Scan for the cell matching the given text and deliver its (x, y) coordinate at center. 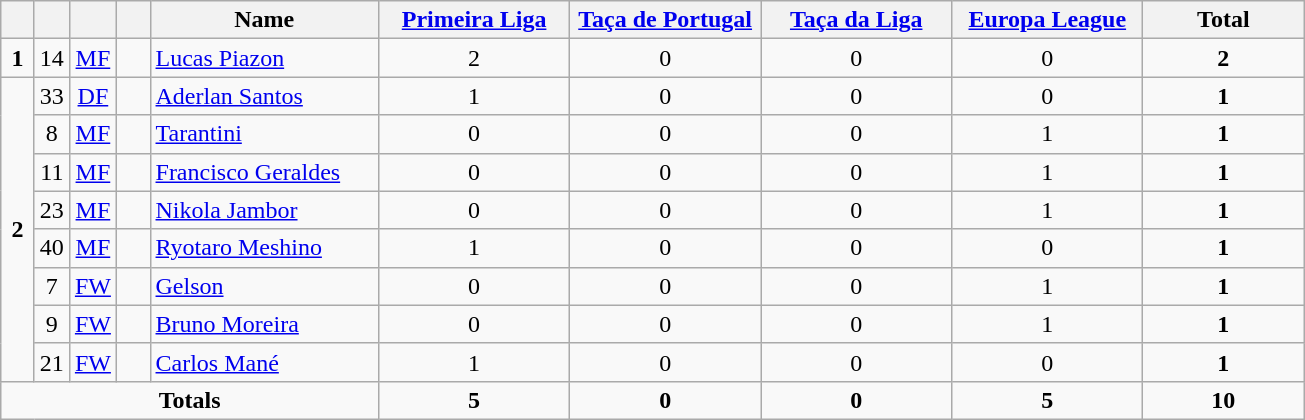
Francisco Geraldes (264, 172)
33 (52, 96)
Bruno Moreira (264, 324)
Name (264, 20)
23 (52, 210)
Tarantini (264, 134)
Gelson (264, 286)
Nikola Jambor (264, 210)
Aderlan Santos (264, 96)
Taça da Liga (856, 20)
8 (52, 134)
10 (1224, 400)
Ryotaro Meshino (264, 248)
Carlos Mané (264, 362)
Total (1224, 20)
7 (52, 286)
9 (52, 324)
Europa League (1048, 20)
DF (92, 96)
21 (52, 362)
Lucas Piazon (264, 58)
14 (52, 58)
Taça de Portugal (666, 20)
40 (52, 248)
11 (52, 172)
Totals (190, 400)
Primeira Liga (474, 20)
